Locate the cell with the specified text and output its (x, y) center coordinate. 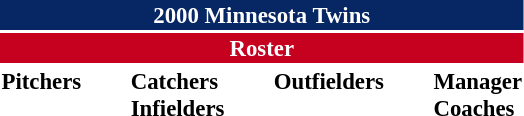
Roster (262, 48)
2000 Minnesota Twins (262, 15)
